Pinpoint the cell where the given text exists, returning its [X, Y] midpoint coordinate. 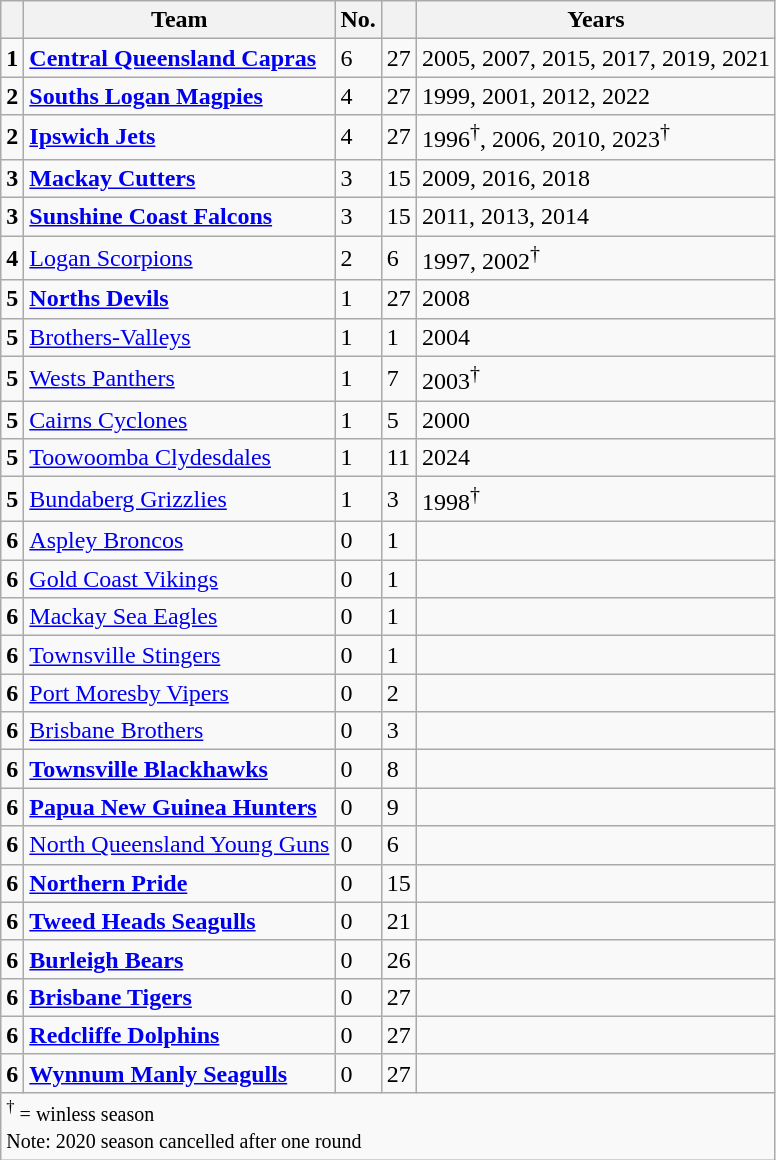
26 [398, 959]
1999, 2001, 2012, 2022 [596, 96]
Mackay Sea Eagles [180, 617]
North Queensland Young Guns [180, 845]
Logan Scorpions [180, 258]
1996†, 2006, 2010, 2023† [596, 138]
Cairns Cyclones [180, 420]
No. [358, 20]
Team [180, 20]
11 [398, 458]
† = winless seasonNote: 2020 season cancelled after one round [388, 1126]
Brothers-Valleys [180, 337]
Townsville Blackhawks [180, 769]
Norths Devils [180, 299]
Souths Logan Magpies [180, 96]
Years [596, 20]
2008 [596, 299]
2004 [596, 337]
Wynnum Manly Seagulls [180, 1073]
7 [398, 378]
9 [398, 807]
Brisbane Tigers [180, 997]
8 [398, 769]
2009, 2016, 2018 [596, 178]
Aspley Broncos [180, 541]
Central Queensland Capras [180, 58]
21 [398, 921]
Ipswich Jets [180, 138]
Port Moresby Vipers [180, 693]
Toowoomba Clydesdales [180, 458]
Wests Panthers [180, 378]
2024 [596, 458]
Brisbane Brothers [180, 731]
1998† [596, 500]
Burleigh Bears [180, 959]
Redcliffe Dolphins [180, 1035]
Tweed Heads Seagulls [180, 921]
2011, 2013, 2014 [596, 217]
2005, 2007, 2015, 2017, 2019, 2021 [596, 58]
Mackay Cutters [180, 178]
2003† [596, 378]
Sunshine Coast Falcons [180, 217]
Townsville Stingers [180, 655]
Bundaberg Grizzlies [180, 500]
Papua New Guinea Hunters [180, 807]
2000 [596, 420]
1997, 2002† [596, 258]
Gold Coast Vikings [180, 579]
Northern Pride [180, 883]
